Return the (X, Y) coordinate for the center point of the cell that contains the specified text.  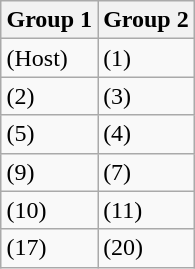
Group 1 (50, 20)
(Host) (50, 58)
Group 2 (146, 20)
(7) (146, 172)
(1) (146, 58)
(10) (50, 210)
(20) (146, 248)
(5) (50, 134)
(17) (50, 248)
(2) (50, 96)
(3) (146, 96)
(11) (146, 210)
(4) (146, 134)
(9) (50, 172)
